Locate the cell with the specified text and output its [X, Y] center coordinate. 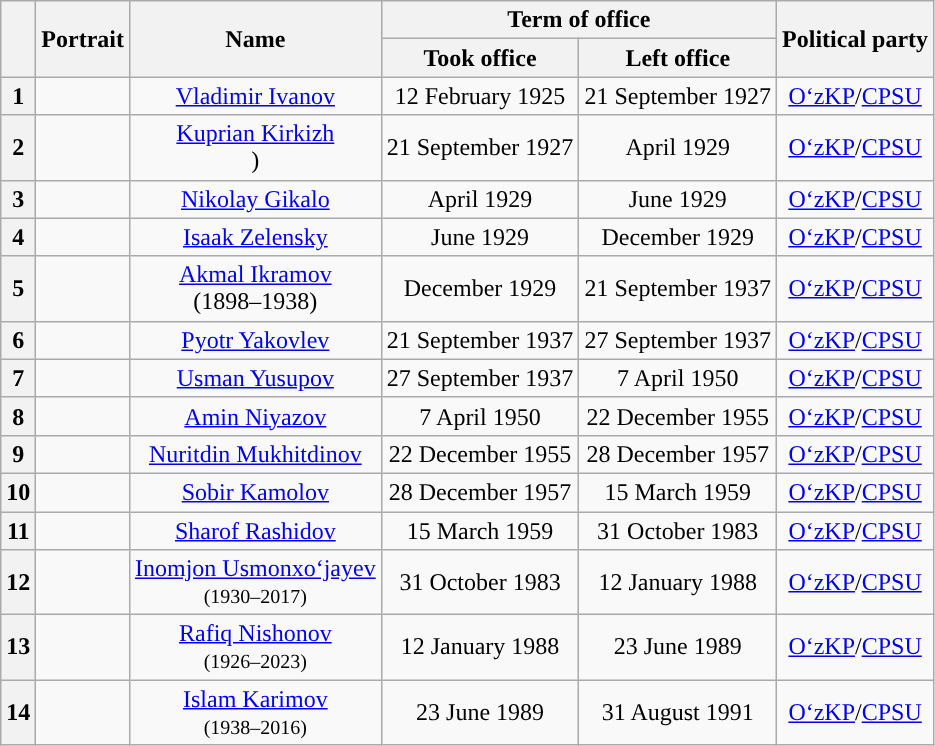
12 [18, 582]
Sobir Kamolov [255, 492]
Isaak Zelensky [255, 237]
Inomjon Usmonxoʻjayev(1930–2017) [255, 582]
2 [18, 148]
10 [18, 492]
3 [18, 199]
Name [255, 39]
Rafiq Nishonov(1926–2023) [255, 648]
31 August 1991 [678, 712]
Political party [856, 39]
5 [18, 288]
Pyotr Yakovlev [255, 340]
Islam Karimov(1938–2016) [255, 712]
1 [18, 96]
Portrait [83, 39]
6 [18, 340]
12 February 1925 [480, 96]
4 [18, 237]
Usman Yusupov [255, 378]
Nuritdin Mukhitdinov [255, 454]
8 [18, 416]
11 [18, 531]
Vladimir Ivanov [255, 96]
Took office [480, 58]
9 [18, 454]
7 [18, 378]
14 [18, 712]
Term of office [578, 20]
Kuprian Kirkizh) [255, 148]
Akmal Ikramov(1898–1938) [255, 288]
Nikolay Gikalo [255, 199]
Left office [678, 58]
13 [18, 648]
Amin Niyazov [255, 416]
Sharof Rashidov [255, 531]
